Find where the given text appears and provide that cell's center as (x, y) coordinate. 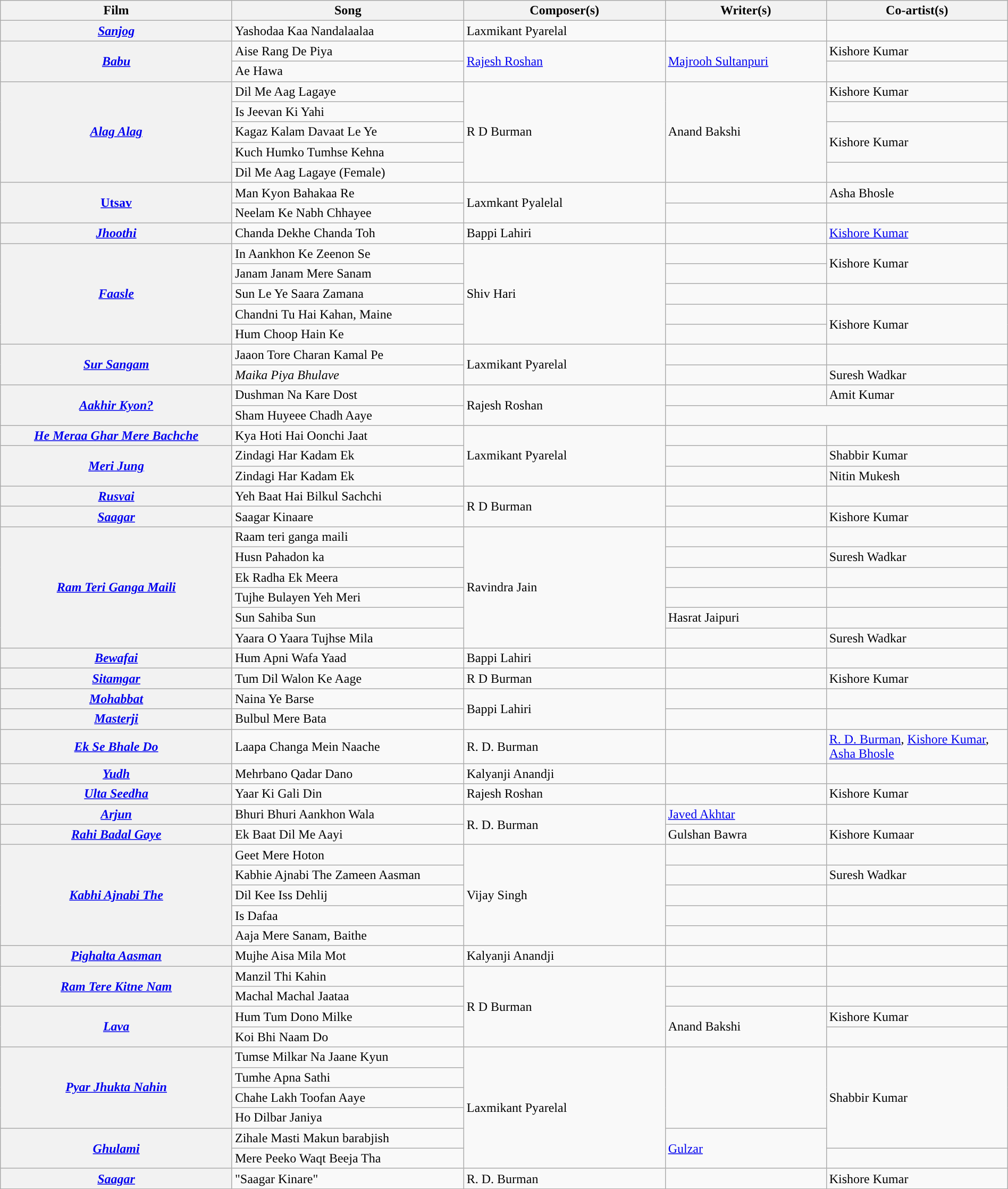
Kagaz Kalam Davaat Le Ye (348, 132)
Ram Tere Kitne Nam (116, 986)
Ram Teri Ganga Maili (116, 587)
Zihale Masti Makun barabjish (348, 1138)
Gulshan Bawra (745, 834)
Hum Choop Hain Ke (348, 334)
Dil Me Aag Lagaye (Female) (348, 172)
Sanjog (116, 31)
Laxmkant Pyalelal (565, 203)
Asha Bhosle (917, 192)
Meri Jung (116, 466)
Ek Se Bhale Do (116, 747)
Shiv Hari (565, 294)
Mehrbano Qadar Dano (348, 774)
Hasrat Jaipuri (745, 618)
Gulzar (745, 1148)
Saagar Kinaare (348, 516)
Bhuri Bhuri Aankhon Wala (348, 814)
He Meraa Ghar Mere Bachche (116, 436)
Chandni Tu Hai Kahan, Maine (348, 314)
Aakhir Kyon? (116, 405)
Sur Sangam (116, 365)
Ek Radha Ek Meera (348, 577)
Maika Piya Bhulave (348, 375)
Ho Dilbar Janiya (348, 1118)
Rahi Badal Gaye (116, 834)
Aaja Mere Sanam, Baithe (348, 936)
Kuch Humko Tumhse Kehna (348, 152)
Tumhe Apna Sathi (348, 1077)
Laapa Changa Mein Naache (348, 747)
Ravindra Jain (565, 587)
Koi Bhi Naam Do (348, 1037)
Kabhie Ajnabi The Zameen Aasman (348, 875)
Ek Baat Dil Me Aayi (348, 834)
Mujhe Aisa Mila Mot (348, 956)
Ulta Seedha (116, 794)
R. D. Burman, Kishore Kumar, Asha Bhosle (917, 747)
Faasle (116, 294)
Yaara O Yaara Tujhse Mila (348, 638)
Janam Janam Mere Sanam (348, 274)
Masterji (116, 719)
Bewafai (116, 658)
Lava (116, 1027)
Is Jeevan Ki Yahi (348, 112)
Bulbul Mere Bata (348, 719)
Ae Hawa (348, 71)
Jhoothi (116, 233)
Raam teri ganga maili (348, 537)
"Saagar Kinare" (348, 1178)
Vijay Singh (565, 895)
Yashodaa Kaa Nandalaalaa (348, 31)
Pyar Jhukta Nahin (116, 1087)
Geet Mere Hoton (348, 855)
Kabhi Ajnabi The (116, 895)
Hum Tum Dono Milke (348, 1017)
Film (116, 11)
Yaar Ki Gali Din (348, 794)
Utsav (116, 203)
Naina Ye Barse (348, 699)
Husn Pahadon ka (348, 557)
Writer(s) (745, 11)
Kishore Kumaar (917, 834)
Chahe Lakh Toofan Aaye (348, 1098)
Babu (116, 61)
Mohabbat (116, 699)
Arjun (116, 814)
Man Kyon Bahakaa Re (348, 192)
Kya Hoti Hai Oonchi Jaat (348, 436)
Song (348, 11)
Rusvai (116, 496)
Manzil Thi Kahin (348, 976)
Ghulami (116, 1148)
Hum Apni Wafa Yaad (348, 658)
Yudh (116, 774)
Tujhe Bulayen Yeh Meri (348, 598)
Tumse Milkar Na Jaane Kyun (348, 1057)
Neelam Ke Nabh Chhayee (348, 213)
In Aankhon Ke Zeenon Se (348, 254)
Sitamgar (116, 679)
Is Dafaa (348, 915)
Sham Huyeee Chadh Aaye (348, 415)
Yeh Baat Hai Bilkul Sachchi (348, 496)
Dil Me Aag Lagaye (348, 91)
Composer(s) (565, 11)
Javed Akhtar (745, 814)
Jaaon Tore Charan Kamal Pe (348, 355)
Nitin Mukesh (917, 476)
Dil Kee Iss Dehlij (348, 895)
Amit Kumar (917, 395)
Chanda Dekhe Chanda Toh (348, 233)
Co-artist(s) (917, 11)
Mere Peeko Waqt Beeja Tha (348, 1158)
Tum Dil Walon Ke Aage (348, 679)
Alag Alag (116, 132)
Sun Sahiba Sun (348, 618)
Majrooh Sultanpuri (745, 61)
Dushman Na Kare Dost (348, 395)
Pighalta Aasman (116, 956)
Machal Machal Jaataa (348, 997)
Sun Le Ye Saara Zamana (348, 294)
Aise Rang De Piya (348, 51)
